Output the (X, Y) coordinate of the center of the cell containing the given text.  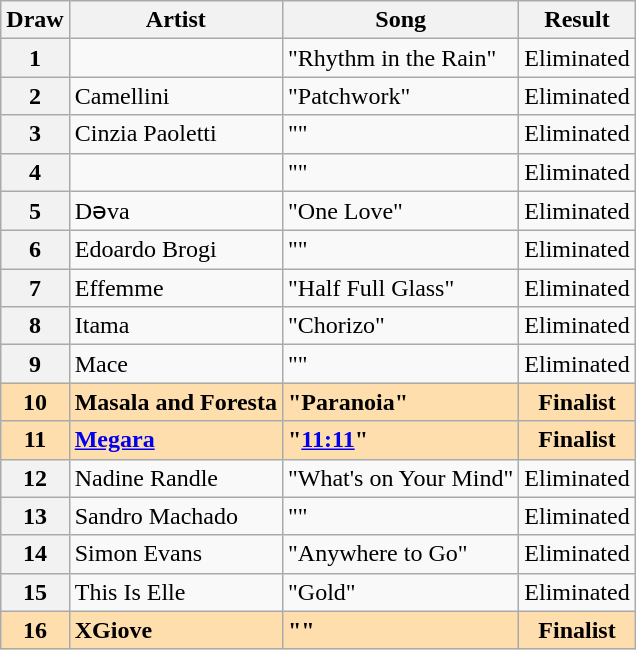
4 (35, 172)
Sandro Machado (176, 516)
11 (35, 440)
Itama (176, 326)
Camellini (176, 96)
Result (577, 20)
"Patchwork" (400, 96)
Nadine Randle (176, 478)
Draw (35, 20)
Cinzia Paoletti (176, 134)
Mace (176, 364)
10 (35, 402)
Masala and Foresta (176, 402)
This Is Elle (176, 592)
15 (35, 592)
12 (35, 478)
"Chorizo" (400, 326)
"What's on Your Mind" (400, 478)
"Anywhere to Go" (400, 554)
16 (35, 630)
1 (35, 58)
"Rhythm in the Rain" (400, 58)
5 (35, 211)
3 (35, 134)
Song (400, 20)
13 (35, 516)
Dəva (176, 211)
Simon Evans (176, 554)
2 (35, 96)
Artist (176, 20)
8 (35, 326)
7 (35, 288)
XGiove (176, 630)
"Half Full Glass" (400, 288)
"One Love" (400, 211)
Megara (176, 440)
14 (35, 554)
9 (35, 364)
6 (35, 250)
"11:11" (400, 440)
Edoardo Brogi (176, 250)
"Gold" (400, 592)
Effemme (176, 288)
"Paranoia" (400, 402)
